Find where the given text appears and provide that cell's center as (x, y) coordinate. 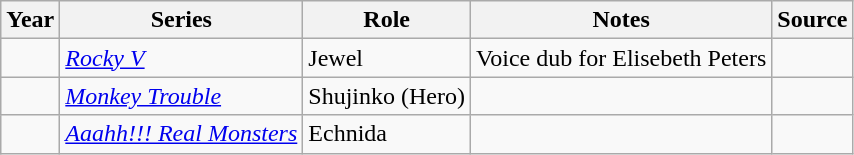
Jewel (387, 58)
Echnida (387, 134)
Role (387, 20)
Year (30, 20)
Shujinko (Hero) (387, 96)
Series (182, 20)
Voice dub for Elisebeth Peters (622, 58)
Notes (622, 20)
Rocky V (182, 58)
Monkey Trouble (182, 96)
Source (812, 20)
Aaahh!!! Real Monsters (182, 134)
